Determine the [X, Y] coordinate at the center of the cell enclosing the given text.  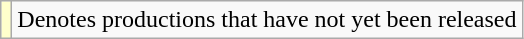
Denotes productions that have not yet been released [267, 20]
